Capture the cell that displays the provided text and extract its [x, y] central coordinate. 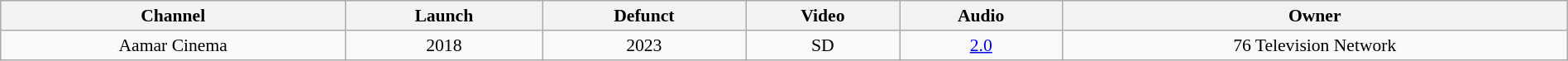
2.0 [981, 45]
Audio [981, 16]
2018 [445, 45]
Video [824, 16]
76 Television Network [1315, 45]
Launch [445, 16]
Channel [174, 16]
SD [824, 45]
2023 [643, 45]
Owner [1315, 16]
Defunct [643, 16]
Aamar Cinema [174, 45]
